From the cell containing the given text, extract its center point as [X, Y] coordinate. 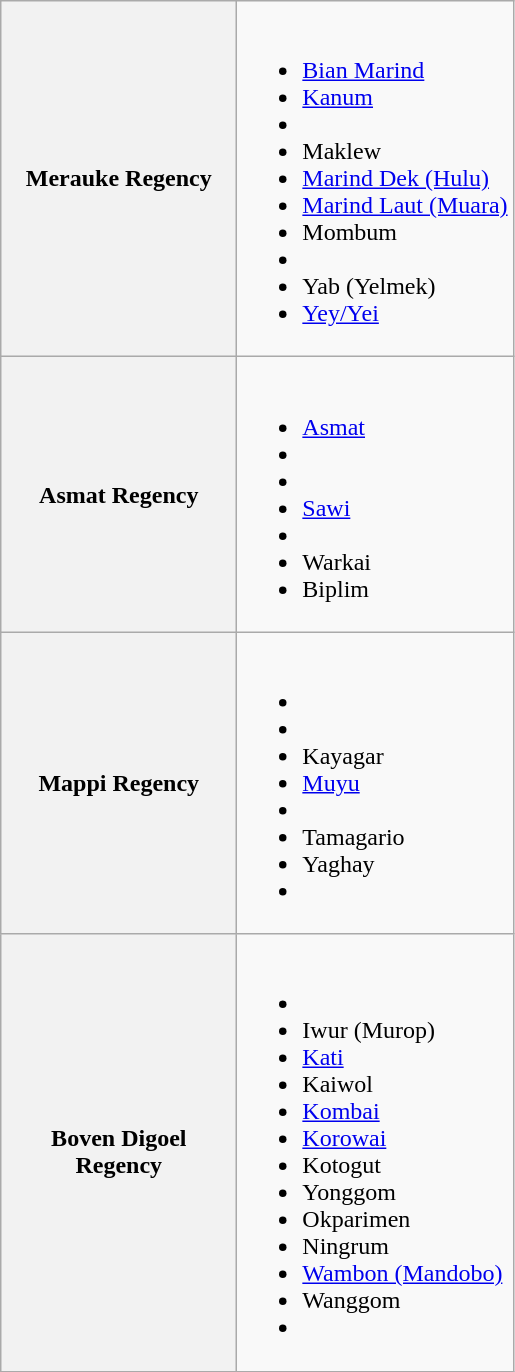
Bian MarindKanumMaklewMarind Dek (Hulu)Marind Laut (Muara)MombumYab (Yelmek)Yey/Yei [375, 179]
Asmat Regency [119, 494]
Boven Digoel Regency [119, 1152]
Iwur (Murop)KatiKaiwolKombaiKorowaiKotogutYonggomOkparimenNingrumWambon (Mandobo)Wanggom [375, 1152]
KayagarMuyuTamagarioYaghay [375, 783]
Mappi Regency [119, 783]
Merauke Regency [119, 179]
AsmatSawiWarkaiBiplim [375, 494]
